Detect which cell encompasses the target text, then output its [x, y] center coordinate. 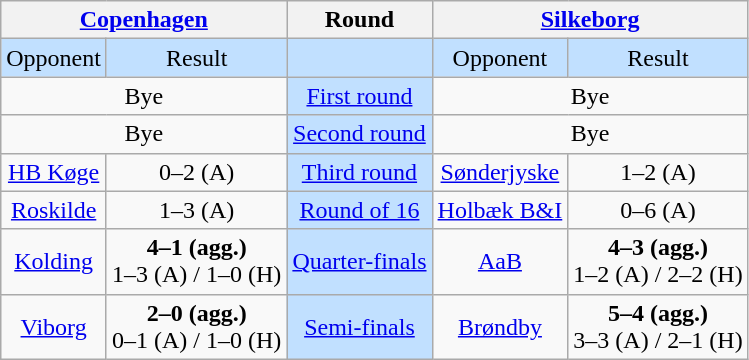
First round [360, 96]
Roskilde [54, 210]
0–2 (A) [196, 172]
Second round [360, 134]
Semi-finals [360, 326]
4–3 (agg.)1–2 (A) / 2–2 (H) [658, 262]
Round of 16 [360, 210]
Copenhagen [144, 20]
HB Køge [54, 172]
4–1 (agg.)1–3 (A) / 1–0 (H) [196, 262]
0–6 (A) [658, 210]
AaB [500, 262]
Quarter-finals [360, 262]
Sønderjyske [500, 172]
2–0 (agg.)0–1 (A) / 1–0 (H) [196, 326]
Silkeborg [590, 20]
Viborg [54, 326]
Third round [360, 172]
Brøndby [500, 326]
1–2 (A) [658, 172]
Round [360, 20]
Holbæk B&I [500, 210]
1–3 (A) [196, 210]
Kolding [54, 262]
5–4 (agg.)3–3 (A) / 2–1 (H) [658, 326]
